Search for the cell housing the specified text and yield its (X, Y) center coordinate. 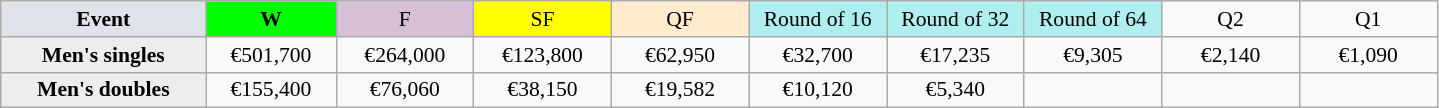
Q2 (1231, 19)
€38,150 (543, 90)
€501,700 (271, 55)
Round of 32 (955, 19)
€76,060 (405, 90)
SF (543, 19)
€9,305 (1093, 55)
W (271, 19)
€5,340 (955, 90)
Round of 16 (818, 19)
F (405, 19)
€123,800 (543, 55)
Event (104, 19)
Men's doubles (104, 90)
€32,700 (818, 55)
Round of 64 (1093, 19)
€10,120 (818, 90)
€155,400 (271, 90)
€264,000 (405, 55)
€62,950 (680, 55)
€1,090 (1368, 55)
Men's singles (104, 55)
Q1 (1368, 19)
€17,235 (955, 55)
€19,582 (680, 90)
QF (680, 19)
€2,140 (1231, 55)
